Search for the cell housing the specified text and yield its [X, Y] center coordinate. 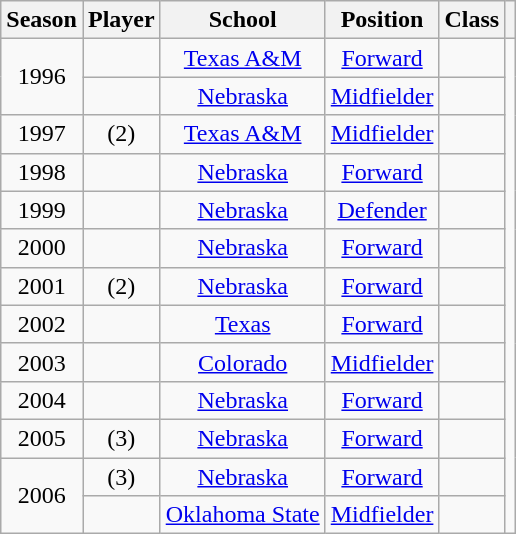
Season [42, 20]
2006 [42, 496]
1998 [42, 172]
2001 [42, 286]
2002 [42, 324]
2004 [42, 400]
2005 [42, 438]
Oklahoma State [242, 515]
Player [121, 20]
1997 [42, 134]
Class [472, 20]
School [242, 20]
2003 [42, 362]
Defender [382, 210]
Colorado [242, 362]
Texas [242, 324]
1999 [42, 210]
2000 [42, 248]
1996 [42, 77]
Position [382, 20]
